Find where the given text appears and provide that cell's center as (X, Y) coordinate. 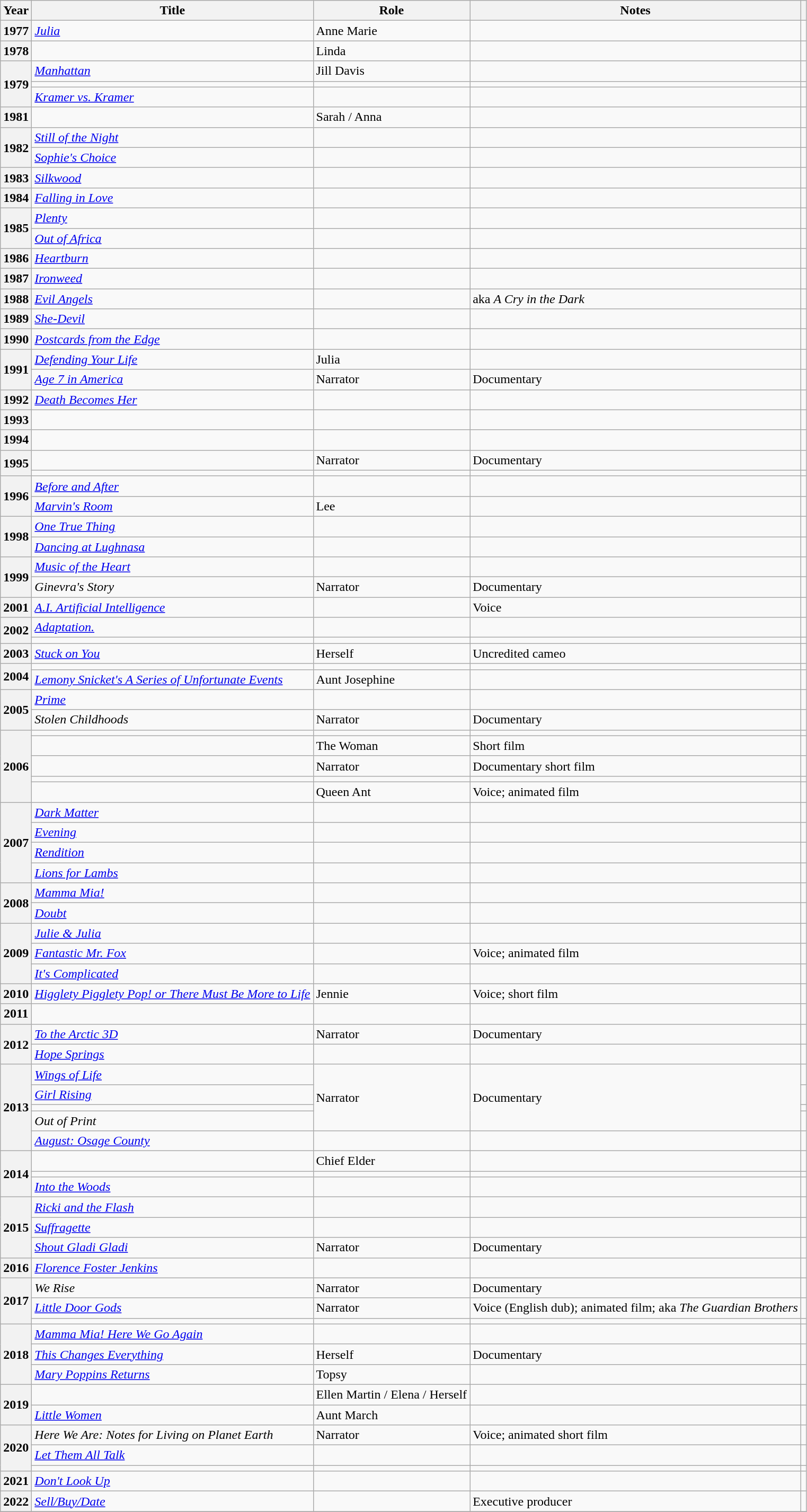
1995 (16, 463)
Ricki and the Flash (173, 1207)
Mamma Mia! (173, 893)
Documentary short film (636, 766)
2008 (16, 903)
The Woman (392, 746)
Higglety Pigglety Pop! or There Must Be More to Life (173, 994)
1985 (16, 228)
Voice; animated short film (636, 1435)
1999 (16, 577)
Adaptation. (173, 627)
1989 (16, 319)
1983 (16, 178)
Sell/Buy/Date (173, 1501)
Hope Springs (173, 1054)
1978 (16, 51)
2007 (16, 843)
We Rise (173, 1288)
Julie & Julia (173, 933)
Mamma Mia! Here We Go Again (173, 1334)
2012 (16, 1044)
2017 (16, 1301)
1988 (16, 299)
Jill Davis (392, 71)
Linda (392, 51)
August: Osage County (173, 1141)
Aunt March (392, 1414)
1994 (16, 440)
Evil Angels (173, 299)
2021 (16, 1481)
Dancing at Lughnasa (173, 546)
1984 (16, 198)
A.I. Artificial Intelligence (173, 607)
Chief Elder (392, 1161)
2022 (16, 1501)
2006 (16, 766)
Mary Poppins Returns (173, 1374)
Jennie (392, 994)
1992 (16, 400)
Little Women (173, 1414)
Stuck on You (173, 653)
Plenty (173, 218)
Lions for Lambs (173, 873)
1998 (16, 536)
To the Arctic 3D (173, 1034)
Lemony Snicket's A Series of Unfortunate Events (173, 679)
Role (392, 11)
Lee (392, 506)
2010 (16, 994)
Queen Ant (392, 792)
Death Becomes Her (173, 400)
Kramer vs. Kramer (173, 97)
2011 (16, 1014)
Stolen Childhoods (173, 720)
Evening (173, 833)
2019 (16, 1404)
Music of the Heart (173, 567)
Voice (636, 607)
2002 (16, 631)
2014 (16, 1174)
Topsy (392, 1374)
2016 (16, 1268)
Voice (English dub); animated film; aka The Guardian Brothers (636, 1308)
Little Door Gods (173, 1308)
Ironweed (173, 279)
Title (173, 11)
Silkwood (173, 178)
Doubt (173, 913)
Falling in Love (173, 198)
1979 (16, 84)
2004 (16, 676)
Year (16, 11)
1986 (16, 259)
1990 (16, 339)
Heartburn (173, 259)
2005 (16, 710)
It's Complicated (173, 974)
Girl Rising (173, 1094)
Executive producer (636, 1501)
Sarah / Anna (392, 117)
Still of the Night (173, 137)
Notes (636, 11)
Prime (173, 700)
Don't Look Up (173, 1481)
Uncredited cameo (636, 653)
Fantastic Mr. Fox (173, 953)
1977 (16, 31)
Postcards from the Edge (173, 339)
2020 (16, 1448)
Here We Are: Notes for Living on Planet Earth (173, 1435)
Aunt Josephine (392, 679)
1987 (16, 279)
Age 7 in America (173, 379)
2009 (16, 953)
Out of Print (173, 1121)
1981 (16, 117)
2003 (16, 653)
Out of Africa (173, 238)
Ginevra's Story (173, 587)
Ellen Martin / Elena / Herself (392, 1394)
She-Devil (173, 319)
Wings of Life (173, 1074)
This Changes Everything (173, 1354)
Rendition (173, 853)
aka A Cry in the Dark (636, 299)
2015 (16, 1227)
Manhattan (173, 71)
1993 (16, 420)
Dark Matter (173, 812)
2001 (16, 607)
Short film (636, 746)
One True Thing (173, 526)
1982 (16, 147)
Into the Woods (173, 1187)
Shout Gladi Gladi (173, 1248)
2018 (16, 1354)
Sophie's Choice (173, 157)
Florence Foster Jenkins (173, 1268)
Voice; short film (636, 994)
Suffragette (173, 1227)
Anne Marie (392, 31)
Marvin's Room (173, 506)
1991 (16, 369)
2013 (16, 1108)
Before and After (173, 486)
Defending Your Life (173, 359)
1996 (16, 496)
Let Them All Talk (173, 1455)
